Determine the [x, y] coordinate at the center of the cell enclosing the given text.  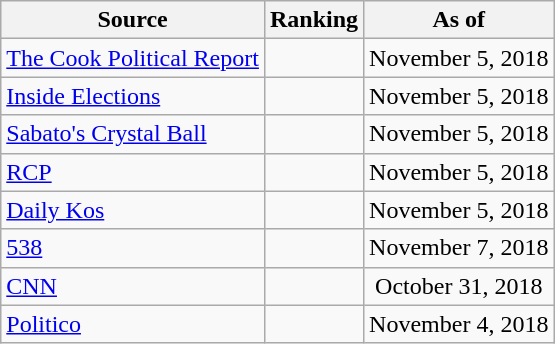
November 7, 2018 [459, 248]
Source [133, 20]
Daily Kos [133, 210]
As of [459, 20]
October 31, 2018 [459, 286]
The Cook Political Report [133, 58]
538 [133, 248]
RCP [133, 172]
Politico [133, 324]
Inside Elections [133, 96]
November 4, 2018 [459, 324]
CNN [133, 286]
Ranking [314, 20]
Sabato's Crystal Ball [133, 134]
